Return the [X, Y] coordinate for the center point of the cell that contains the specified text.  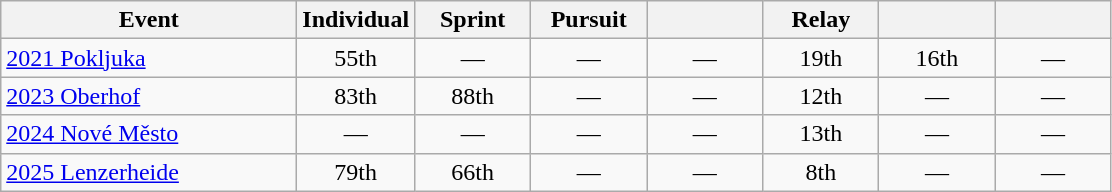
2024 Nové Město [149, 134]
13th [821, 134]
79th [356, 172]
2023 Oberhof [149, 96]
66th [473, 172]
16th [937, 58]
Pursuit [589, 20]
12th [821, 96]
8th [821, 172]
Event [149, 20]
83th [356, 96]
55th [356, 58]
Sprint [473, 20]
2021 Pokljuka [149, 58]
2025 Lenzerheide [149, 172]
19th [821, 58]
Relay [821, 20]
88th [473, 96]
Individual [356, 20]
